Locate the cell with the specified text and output its [x, y] center coordinate. 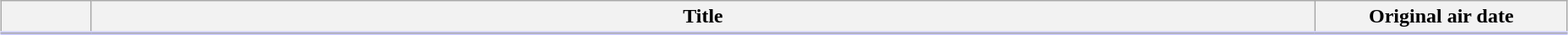
Title [703, 17]
Original air date [1441, 17]
